Detect which cell encompasses the target text, then output its (x, y) center coordinate. 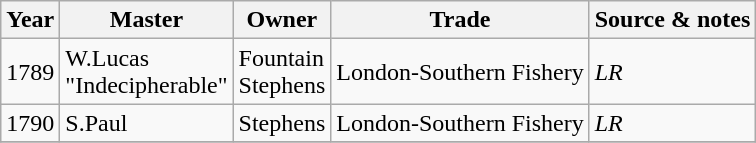
1790 (30, 123)
Trade (460, 20)
Source & notes (672, 20)
Stephens (282, 123)
W.Lucas"Indecipherable" (146, 72)
Year (30, 20)
Owner (282, 20)
1789 (30, 72)
S.Paul (146, 123)
Master (146, 20)
FountainStephens (282, 72)
